From the cell containing the given text, extract its center point as (x, y) coordinate. 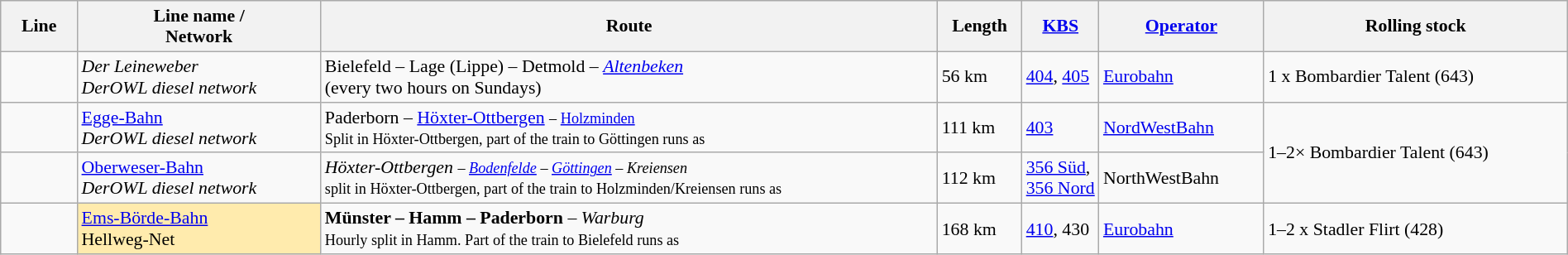
56 km (980, 76)
Ems-Börde-BahnHellweg-Net (198, 229)
Oberweser-Bahn DerOWL diesel network (198, 177)
404, 405 (1060, 76)
Paderborn – Höxter-Ottbergen – HolzmindenSplit in Höxter-Ottbergen, part of the train to Göttingen runs as (629, 127)
Length (980, 25)
168 km (980, 229)
410, 430 (1060, 229)
1 x Bombardier Talent (643) (1416, 76)
112 km (980, 177)
403 (1060, 127)
1–2× Bombardier Talent (643) (1416, 152)
Der LeineweberDerOWL diesel network (198, 76)
Egge-BahnDerOWL diesel network (198, 127)
Münster – Hamm – Paderborn – WarburgHourly split in Hamm. Part of the train to Bielefeld runs as (629, 229)
KBS (1060, 25)
Bielefeld – Lage (Lippe) – Detmold – Altenbeken(every two hours on Sundays) (629, 76)
111 km (980, 127)
Line name /Network (198, 25)
1–2 x Stadler Flirt (428) (1416, 229)
NordWestBahn (1181, 127)
356 Süd, 356 Nord (1060, 177)
Route (629, 25)
NorthWestBahn (1181, 177)
Rolling stock (1416, 25)
Operator (1181, 25)
Line (40, 25)
Höxter-Ottbergen – Bodenfelde – Göttingen – Kreiensensplit in Höxter-Ottbergen, part of the train to Holzminden/Kreiensen runs as (629, 177)
